Find where the given text appears and provide that cell's center as [x, y] coordinate. 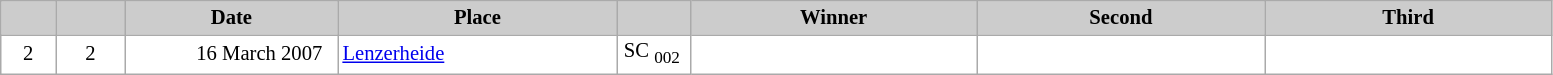
Lenzerheide [478, 54]
SC 002 [654, 54]
Place [478, 17]
Third [1408, 17]
Second [1120, 17]
Winner [834, 17]
16 March 2007 [231, 54]
Date [231, 17]
